Determine the (x, y) coordinate at the center of the cell enclosing the given text.  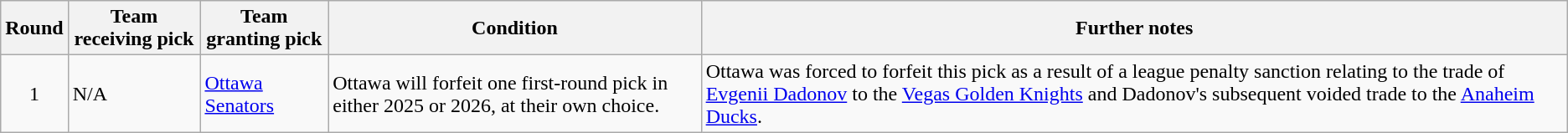
Team receiving pick (134, 28)
Ottawa will forfeit one first-round pick in either 2025 or 2026, at their own choice. (514, 94)
Round (34, 28)
Ottawa Senators (265, 94)
N/A (134, 94)
Condition (514, 28)
Further notes (1134, 28)
Team granting pick (265, 28)
1 (34, 94)
